From the cell containing the given text, extract its center point as (X, Y) coordinate. 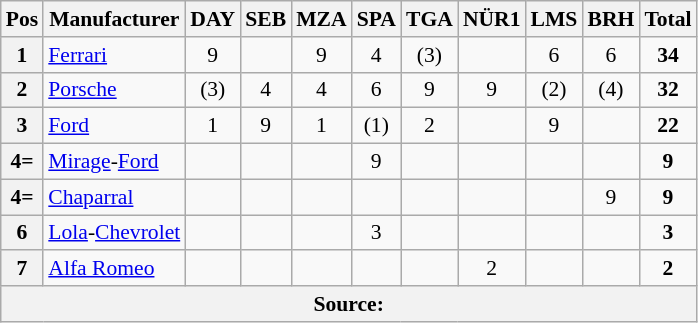
(4) (610, 90)
LMS (554, 19)
MZA (321, 19)
SEB (266, 19)
Chaparral (114, 197)
NÜR1 (492, 19)
Source: (349, 304)
7 (22, 269)
Lola-Chevrolet (114, 233)
34 (668, 55)
Porsche (114, 90)
(2) (554, 90)
Ford (114, 126)
Alfa Romeo (114, 269)
TGA (430, 19)
Ferrari (114, 55)
BRH (610, 19)
SPA (376, 19)
DAY (212, 19)
Pos (22, 19)
Manufacturer (114, 19)
Mirage-Ford (114, 162)
(1) (376, 126)
Total (668, 19)
22 (668, 126)
32 (668, 90)
